Output the (x, y) coordinate of the center of the cell containing the given text.  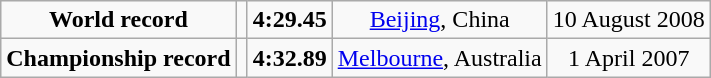
Beijing, China (440, 20)
4:32.89 (290, 58)
1 April 2007 (628, 58)
10 August 2008 (628, 20)
Championship record (118, 58)
World record (118, 20)
4:29.45 (290, 20)
Melbourne, Australia (440, 58)
